Locate the cell with the specified text and output its [x, y] center coordinate. 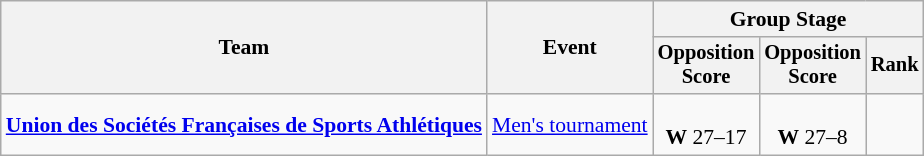
W 27–8 [812, 124]
Event [570, 48]
Team [244, 48]
Group Stage [788, 19]
Men's tournament [570, 124]
W 27–17 [706, 124]
Rank [895, 66]
Union des Sociétés Françaises de Sports Athlétiques [244, 124]
